Search for the cell housing the specified text and yield its [X, Y] center coordinate. 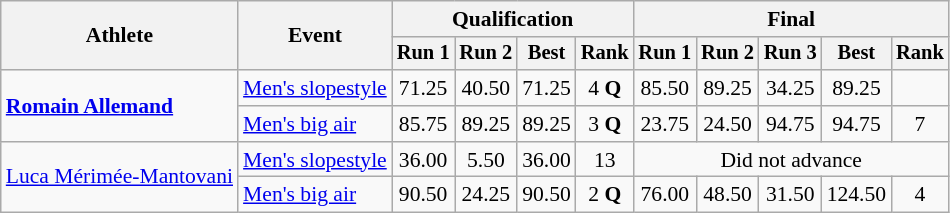
40.50 [486, 88]
Final [792, 19]
Athlete [120, 36]
Event [315, 36]
Luca Mérimée-Mantovani [120, 178]
4 [920, 195]
23.75 [666, 124]
76.00 [666, 195]
31.50 [790, 195]
3 Q [605, 124]
85.75 [424, 124]
Run 3 [790, 54]
4 Q [605, 88]
2 Q [605, 195]
Romain Allemand [120, 106]
13 [605, 160]
5.50 [486, 160]
48.50 [728, 195]
124.50 [856, 195]
85.50 [666, 88]
24.25 [486, 195]
34.25 [790, 88]
7 [920, 124]
Did not advance [792, 160]
Qualification [513, 19]
24.50 [728, 124]
